Output the [x, y] coordinate of the center of the cell containing the given text.  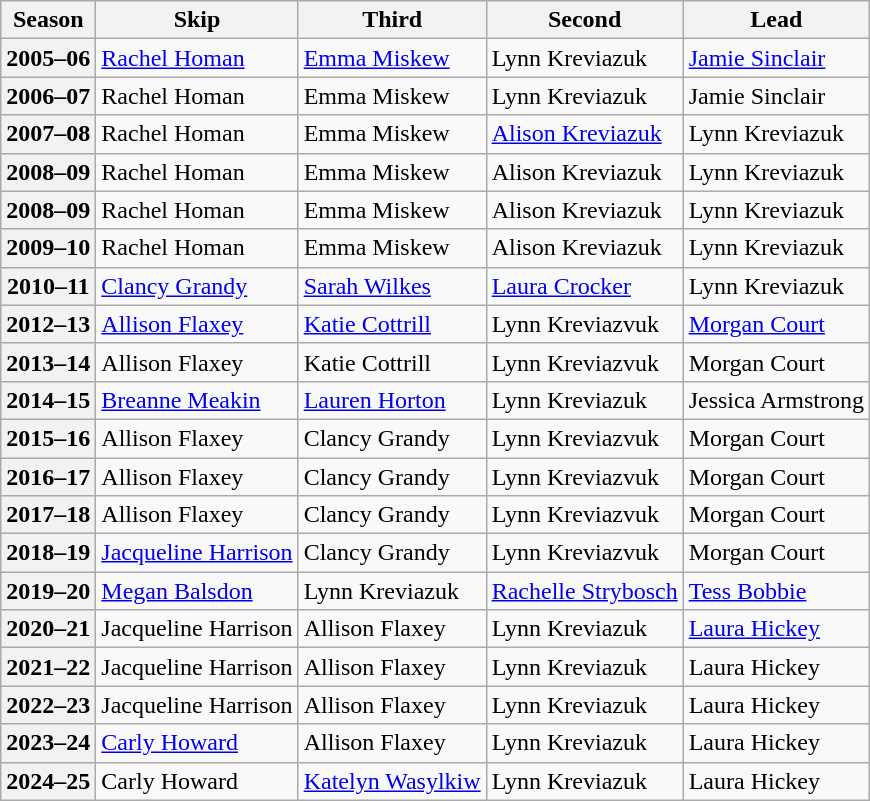
Sarah Wilkes [392, 286]
Rachelle Strybosch [584, 591]
2012–13 [48, 324]
2023–24 [48, 743]
2009–10 [48, 248]
Tess Bobbie [776, 591]
Lauren Horton [392, 400]
2018–19 [48, 553]
2024–25 [48, 781]
2020–21 [48, 629]
Jessica Armstrong [776, 400]
2007–08 [48, 134]
Season [48, 20]
2013–14 [48, 362]
2017–18 [48, 515]
Second [584, 20]
2016–17 [48, 477]
Breanne Meakin [197, 400]
Katelyn Wasylkiw [392, 781]
2019–20 [48, 591]
Third [392, 20]
Lead [776, 20]
2005–06 [48, 58]
2022–23 [48, 705]
Skip [197, 20]
2006–07 [48, 96]
Megan Balsdon [197, 591]
2021–22 [48, 667]
2010–11 [48, 286]
2015–16 [48, 438]
Laura Crocker [584, 286]
2014–15 [48, 400]
